Pinpoint the cell where the given text exists, returning its [x, y] midpoint coordinate. 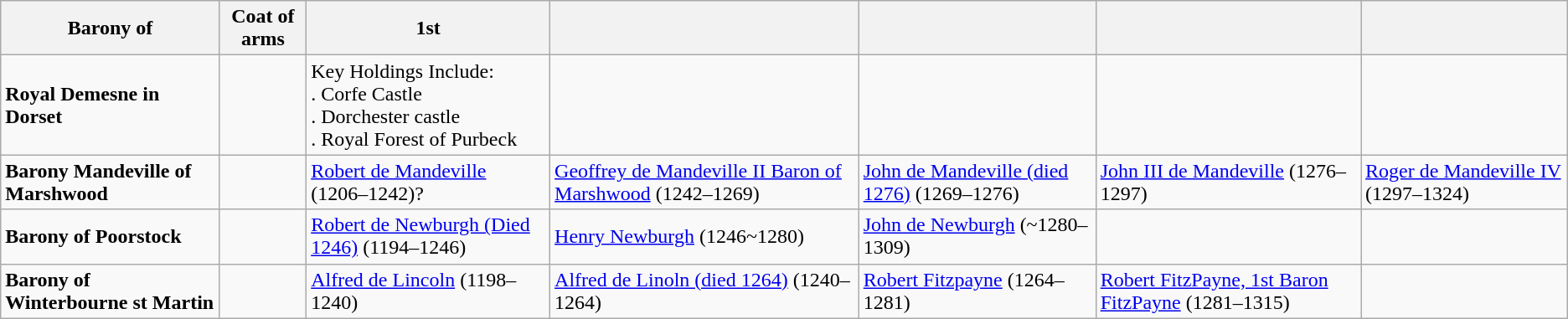
Alfred de Linoln (died 1264) (1240–1264) [705, 291]
Robert FitzPayne, 1st Baron FitzPayne (1281–1315) [1228, 291]
Roger de Mandeville IV (1297–1324) [1464, 183]
Robert de Newburgh (Died 1246) (1194–1246) [429, 236]
Alfred de Lincoln (1198–1240) [429, 291]
John III de Mandeville (1276–1297) [1228, 183]
Coat of arms [263, 28]
John de Newburgh (~1280–1309) [977, 236]
Geoffrey de Mandeville II Baron of Marshwood (1242–1269) [705, 183]
1st [429, 28]
Barony Mandeville of Marshwood [111, 183]
Barony of Poorstock [111, 236]
Robert de Mandeville (1206–1242)? [429, 183]
Royal Demesne in Dorset [111, 105]
John de Mandeville (died 1276) (1269–1276) [977, 183]
Barony of [111, 28]
Robert Fitzpayne (1264–1281) [977, 291]
Barony of Winterbourne st Martin [111, 291]
Key Holdings Include:. Corfe Castle. Dorchester castle. Royal Forest of Purbeck [429, 105]
Henry Newburgh (1246~1280) [705, 236]
